From the cell containing the given text, extract its center point as [x, y] coordinate. 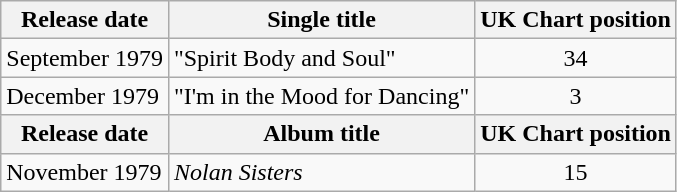
3 [576, 96]
Nolan Sisters [321, 172]
Album title [321, 134]
"Spirit Body and Soul" [321, 58]
November 1979 [85, 172]
December 1979 [85, 96]
September 1979 [85, 58]
34 [576, 58]
Single title [321, 20]
15 [576, 172]
"I'm in the Mood for Dancing" [321, 96]
